Scan for the cell matching the given text and deliver its [x, y] coordinate at center. 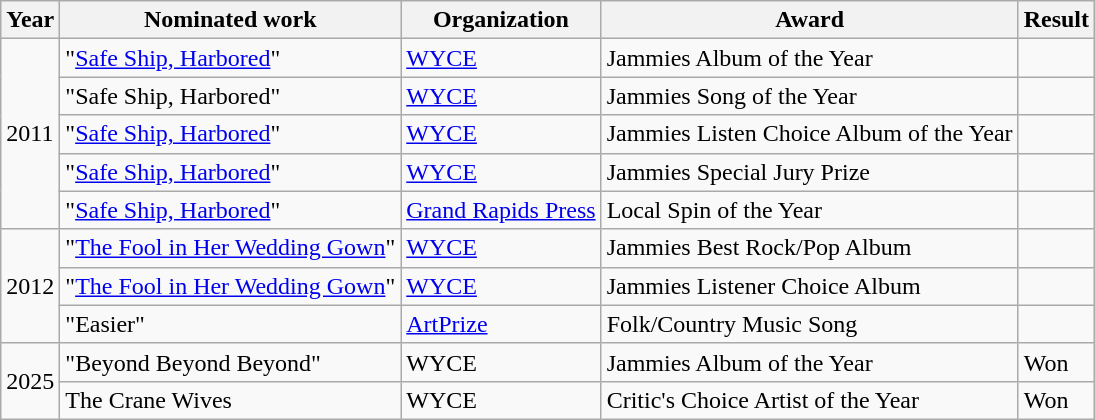
Jammies Best Rock/Pop Album [810, 248]
"Beyond Beyond Beyond" [230, 362]
Jammies Song of the Year [810, 96]
2025 [30, 381]
"Easier" [230, 324]
2012 [30, 286]
Jammies Listen Choice Album of the Year [810, 134]
Critic's Choice Artist of the Year [810, 400]
Grand Rapids Press [501, 210]
Organization [501, 20]
2011 [30, 134]
Folk/Country Music Song [810, 324]
Local Spin of the Year [810, 210]
Jammies Special Jury Prize [810, 172]
ArtPrize [501, 324]
The Crane Wives [230, 400]
Jammies Listener Choice Album [810, 286]
Year [30, 20]
Nominated work [230, 20]
Result [1056, 20]
Award [810, 20]
